Capture the cell that displays the provided text and extract its [X, Y] central coordinate. 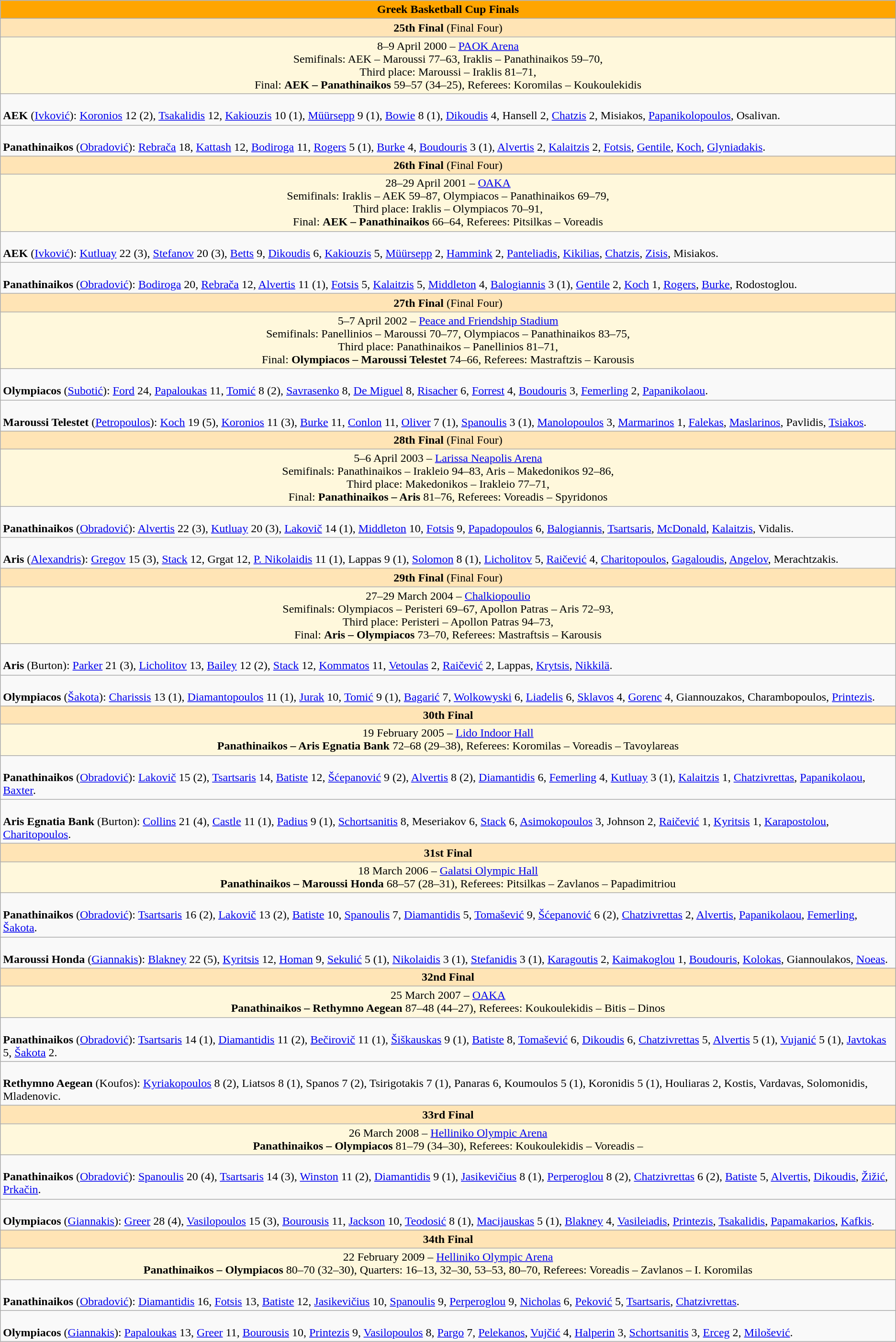
19 February 2005 – Lido Indoor HallPanathinaikos – Aris Egnatia Bank 72–68 (29–38), Referees: Koromilas – Voreadis – Tavoylareas [448, 740]
28th Final (Final Four) [448, 440]
25th Final (Final Four) [448, 28]
Aris (Burton): Parker 21 (3), Licholitov 13, Bailey 12 (2), Stack 12, Kommatos 11, Vetoulas 2, Raičević 2, Lappas, Krytsis, Nikkilä. [448, 660]
25 March 2007 – OAKAPanathinaikos – Rethymno Aegean 87–48 (44–27), Referees: Koukoulekidis – Bitis – Dinos [448, 1002]
Olympiacos (Subotić): Ford 24, Papaloukas 11, Tomić 8 (2), Savrasenko 8, De Miguel 8, Risacher 6, Forrest 4, Boudouris 3, Femerling 2, Papanikolaou. [448, 384]
27th Final (Final Four) [448, 302]
26th Final (Final Four) [448, 165]
29th Final (Final Four) [448, 578]
18 March 2006 – Galatsi Olympic HallPanathinaikos – Maroussi Honda 68–57 (28–31), Referees: Pitsilkas – Zavlanos – Papadimitriou [448, 877]
32nd Final [448, 977]
26 March 2008 – Helliniko Olympic ArenaPanathinaikos – Olympiacos 81–79 (34–30), Referees: Koukoulekidis – Voreadis – [448, 1139]
33rd Final [448, 1115]
30th Final [448, 715]
31st Final [448, 852]
34th Final [448, 1239]
Greek Basketball Cup Finals [448, 10]
